Identify which cell holds the provided text, then report its (x, y) central coordinate. 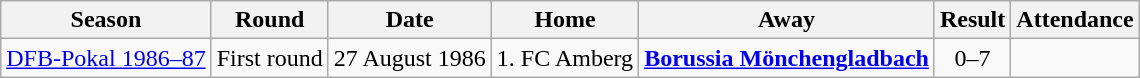
Date (410, 20)
Season (106, 20)
DFB-Pokal 1986–87 (106, 58)
Round (270, 20)
27 August 1986 (410, 58)
Home (564, 20)
Result (972, 20)
First round (270, 58)
Attendance (1075, 20)
1. FC Amberg (564, 58)
Away (787, 20)
0–7 (972, 58)
Borussia Mönchengladbach (787, 58)
